Capture the cell that displays the provided text and extract its [x, y] central coordinate. 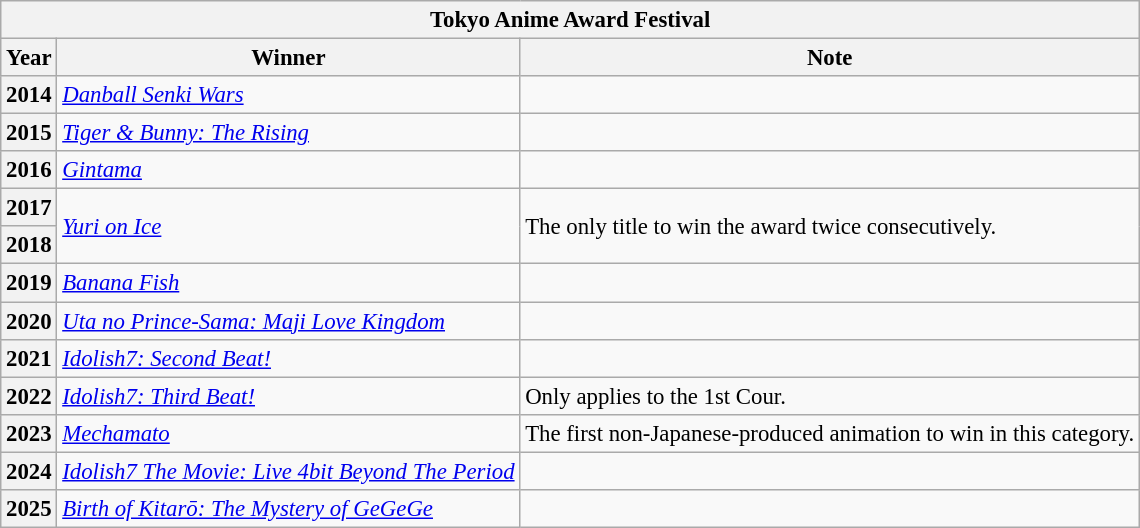
Tokyo Anime Award Festival [570, 20]
Idolish7: Second Beat! [288, 358]
2021 [29, 358]
2020 [29, 321]
Birth of Kitarō: The Mystery of GeGeGe [288, 509]
Only applies to the 1st Cour. [830, 396]
2015 [29, 133]
Tiger & Bunny: The Rising [288, 133]
Yuri on Ice [288, 226]
2024 [29, 471]
The only title to win the award twice consecutively. [830, 226]
Banana Fish [288, 283]
Idolish7: Third Beat! [288, 396]
Gintama [288, 170]
The first non-Japanese-produced animation to win in this category. [830, 433]
2025 [29, 509]
Idolish7 The Movie: Live 4bit Beyond The Period [288, 471]
Danball Senki Wars [288, 95]
Winner [288, 58]
2019 [29, 283]
2022 [29, 396]
Note [830, 58]
2014 [29, 95]
2018 [29, 245]
2017 [29, 208]
Year [29, 58]
2016 [29, 170]
Mechamato [288, 433]
2023 [29, 433]
Uta no Prince-Sama: Maji Love Kingdom [288, 321]
